Extract the [x, y] coordinate from the center of the cell holding the provided text.  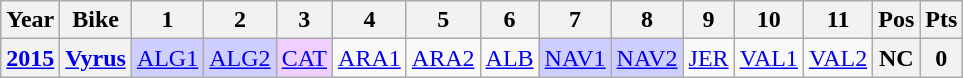
ALG1 [167, 58]
Pts [942, 20]
Vyrus [96, 58]
9 [708, 20]
0 [942, 58]
Year [30, 20]
10 [768, 20]
NAV1 [575, 58]
4 [370, 20]
ALG2 [240, 58]
Pos [896, 20]
NAV2 [647, 58]
8 [647, 20]
JER [708, 58]
7 [575, 20]
11 [838, 20]
Bike [96, 20]
VAL2 [838, 58]
ARA2 [443, 58]
ARA1 [370, 58]
NC [896, 58]
2 [240, 20]
2015 [30, 58]
5 [443, 20]
ALB [510, 58]
6 [510, 20]
1 [167, 20]
VAL1 [768, 58]
CAT [304, 58]
3 [304, 20]
